Determine the [X, Y] coordinate at the center of the cell enclosing the given text.  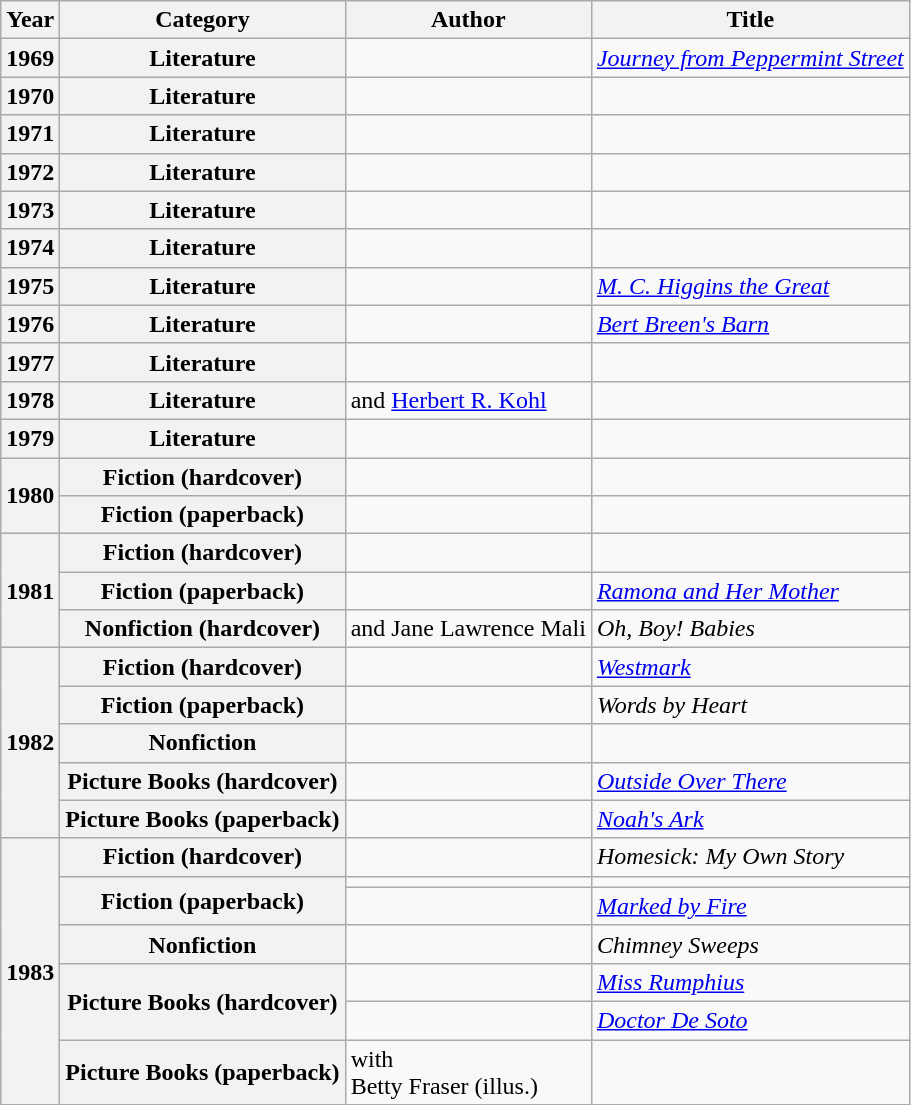
1976 [30, 324]
Journey from Peppermint Street [750, 58]
1978 [30, 400]
1971 [30, 134]
Westmark [750, 667]
Miss Rumphius [750, 982]
and Jane Lawrence Mali [468, 629]
Title [750, 20]
Nonfiction (hardcover) [202, 629]
Outside Over There [750, 781]
Ramona and Her Mother [750, 591]
Marked by Fire [750, 906]
Noah's Ark [750, 819]
1980 [30, 496]
1974 [30, 248]
1975 [30, 286]
Homesick: My Own Story [750, 857]
Doctor De Soto [750, 1020]
1977 [30, 362]
with Betty Fraser (illus.) [468, 1072]
M. C. Higgins the Great [750, 286]
Bert Breen's Barn [750, 324]
and Herbert R. Kohl [468, 400]
Chimney Sweeps [750, 944]
1972 [30, 172]
1982 [30, 743]
1979 [30, 438]
Words by Heart [750, 705]
Author [468, 20]
1983 [30, 971]
1970 [30, 96]
Category [202, 20]
1981 [30, 591]
Year [30, 20]
Oh, Boy! Babies [750, 629]
1973 [30, 210]
1969 [30, 58]
